Search for the cell housing the specified text and yield its [X, Y] center coordinate. 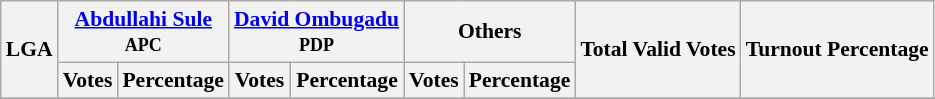
David OmbugaduPDP [316, 32]
Turnout Percentage [838, 50]
Others [490, 32]
Total Valid Votes [658, 50]
LGA [30, 50]
Abdullahi SuleAPC [144, 32]
